Pinpoint the cell where the given text exists, returning its (x, y) midpoint coordinate. 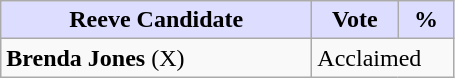
Reeve Candidate (156, 20)
Brenda Jones (X) (156, 58)
Acclaimed (383, 58)
% (426, 20)
Vote (355, 20)
